For the text-containing cell, return its midpoint in [X, Y] coordinate format. 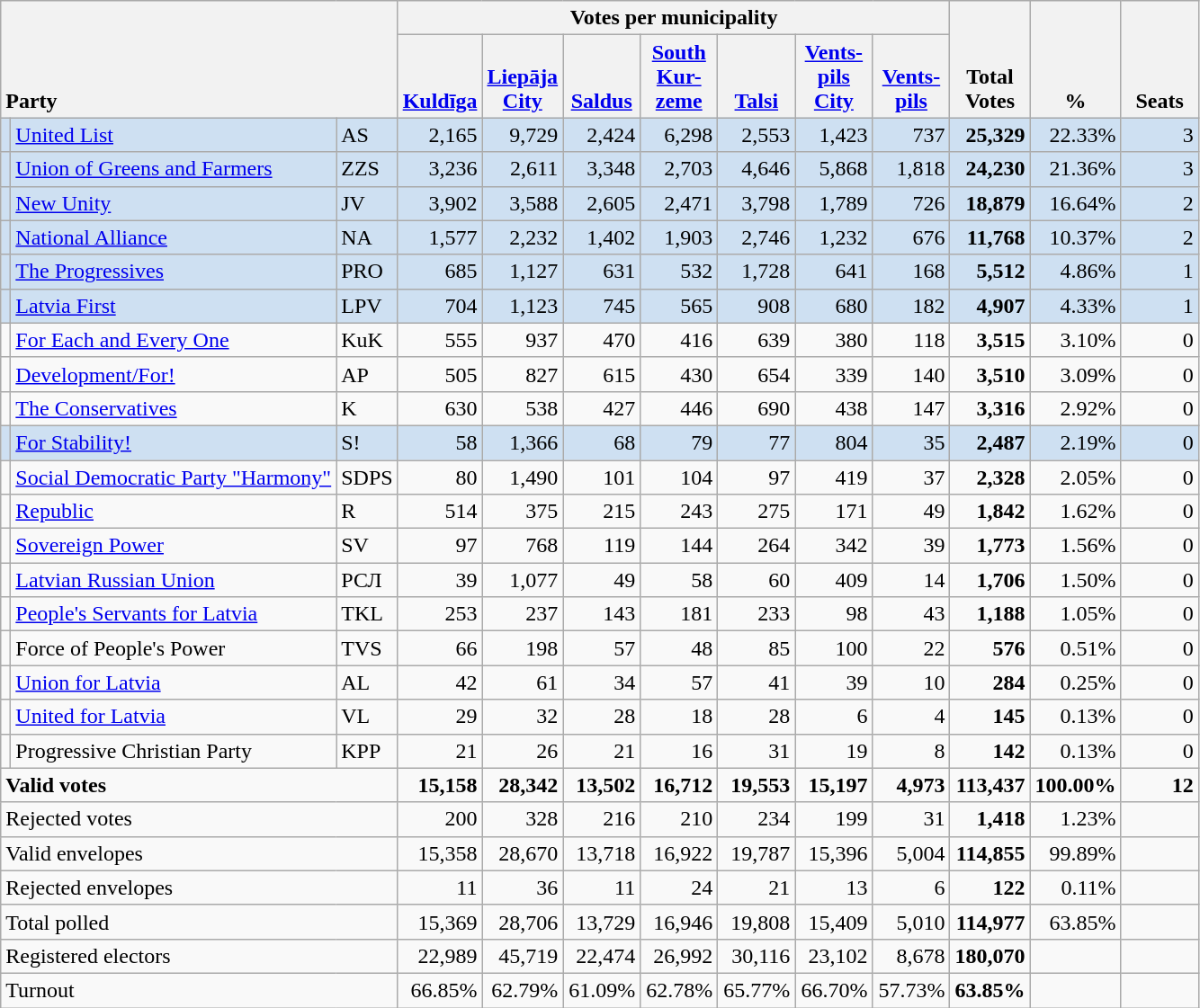
2.05% [1076, 477]
615 [602, 374]
114,977 [990, 922]
147 [911, 408]
68 [602, 442]
15,158 [440, 785]
199 [834, 819]
1,789 [834, 203]
65.77% [757, 990]
1,188 [990, 614]
10.37% [1076, 237]
1,903 [679, 237]
198 [523, 648]
430 [679, 374]
TKL [367, 614]
2,471 [679, 203]
690 [757, 408]
Registered electors [200, 956]
United List [174, 135]
264 [757, 546]
13,729 [602, 922]
654 [757, 374]
Latvian Russian Union [174, 580]
Talsi [757, 76]
TVS [367, 648]
514 [440, 512]
1,490 [523, 477]
62.79% [523, 990]
339 [834, 374]
704 [440, 306]
98 [834, 614]
15,358 [440, 853]
171 [834, 512]
15,409 [834, 922]
42 [440, 682]
77 [757, 442]
375 [523, 512]
AS [367, 135]
66 [440, 648]
Republic [174, 512]
1,706 [990, 580]
1.56% [1076, 546]
99.89% [1076, 853]
328 [523, 819]
680 [834, 306]
9,729 [523, 135]
24 [679, 888]
34 [602, 682]
1,773 [990, 546]
119 [602, 546]
Total Votes [990, 59]
630 [440, 408]
28,670 [523, 853]
PRO [367, 272]
28,706 [523, 922]
532 [679, 272]
41 [757, 682]
2,165 [440, 135]
43 [911, 614]
3,798 [757, 203]
For Stability! [174, 442]
LPV [367, 306]
2,553 [757, 135]
Social Democratic Party "Harmony" [174, 477]
13,502 [602, 785]
538 [523, 408]
26 [523, 751]
60 [757, 580]
1,842 [990, 512]
Kuldīga [440, 76]
3,348 [602, 169]
80 [440, 477]
15,197 [834, 785]
0.11% [1076, 888]
Valid votes [200, 785]
Liepāja City [523, 76]
215 [602, 512]
13 [834, 888]
3,515 [990, 340]
122 [990, 888]
237 [523, 614]
144 [679, 546]
3.09% [1076, 374]
0.51% [1076, 648]
Force of People's Power [174, 648]
908 [757, 306]
Sovereign Power [174, 546]
737 [911, 135]
1,402 [602, 237]
100.00% [1076, 785]
Latvia First [174, 306]
Rejected envelopes [200, 888]
16.64% [1076, 203]
275 [757, 512]
36 [523, 888]
SV [367, 546]
1.05% [1076, 614]
113,437 [990, 785]
210 [679, 819]
470 [602, 340]
29 [440, 717]
The Conservatives [174, 408]
768 [523, 546]
NA [367, 237]
11,768 [990, 237]
JV [367, 203]
1,127 [523, 272]
639 [757, 340]
SDPS [367, 477]
937 [523, 340]
1,232 [834, 237]
16 [679, 751]
1.23% [1076, 819]
505 [440, 374]
25,329 [990, 135]
2,703 [679, 169]
22 [911, 648]
Votes per municipality [674, 18]
1,818 [911, 169]
0.25% [1076, 682]
1,366 [523, 442]
19,787 [757, 853]
438 [834, 408]
1,423 [834, 135]
79 [679, 442]
2,611 [523, 169]
804 [834, 442]
The Progressives [174, 272]
5,512 [990, 272]
143 [602, 614]
KPP [367, 751]
13,718 [602, 853]
Saldus [602, 76]
641 [834, 272]
181 [679, 614]
4,646 [757, 169]
3,588 [523, 203]
145 [990, 717]
21.36% [1076, 169]
200 [440, 819]
Progressive Christian Party [174, 751]
New Unity [174, 203]
726 [911, 203]
S! [367, 442]
4,907 [990, 306]
140 [911, 374]
48 [679, 648]
180,070 [990, 956]
182 [911, 306]
35 [911, 442]
100 [834, 648]
142 [990, 751]
2,424 [602, 135]
Seats [1160, 59]
5,010 [911, 922]
Valid envelopes [200, 853]
3,510 [990, 374]
16,922 [679, 853]
2,328 [990, 477]
14 [911, 580]
РСЛ [367, 580]
216 [602, 819]
18,879 [990, 203]
22.33% [1076, 135]
101 [602, 477]
2.92% [1076, 408]
AL [367, 682]
24,230 [990, 169]
15,369 [440, 922]
For Each and Every One [174, 340]
168 [911, 272]
Vents- pils [911, 76]
3.10% [1076, 340]
233 [757, 614]
15,396 [834, 853]
419 [834, 477]
253 [440, 614]
Union of Greens and Farmers [174, 169]
Development/For! [174, 374]
1.50% [1076, 580]
1,123 [523, 306]
3,236 [440, 169]
Union for Latvia [174, 682]
66.70% [834, 990]
16,712 [679, 785]
3,316 [990, 408]
Vents- pils City [834, 76]
National Alliance [174, 237]
555 [440, 340]
People's Servants for Latvia [174, 614]
16,946 [679, 922]
28,342 [523, 785]
234 [757, 819]
284 [990, 682]
85 [757, 648]
342 [834, 546]
32 [523, 717]
5,868 [834, 169]
62.78% [679, 990]
United for Latvia [174, 717]
427 [602, 408]
5,004 [911, 853]
61 [523, 682]
Total polled [200, 922]
4 [911, 717]
66.85% [440, 990]
19 [834, 751]
1,728 [757, 272]
409 [834, 580]
Party [200, 59]
104 [679, 477]
446 [679, 408]
Rejected votes [200, 819]
19,553 [757, 785]
45,719 [523, 956]
1,077 [523, 580]
8,678 [911, 956]
576 [990, 648]
6,298 [679, 135]
114,855 [990, 853]
22,474 [602, 956]
4,973 [911, 785]
685 [440, 272]
19,808 [757, 922]
2,605 [602, 203]
KuK [367, 340]
10 [911, 682]
K [367, 408]
26,992 [679, 956]
23,102 [834, 956]
Turnout [200, 990]
18 [679, 717]
22,989 [440, 956]
37 [911, 477]
2,746 [757, 237]
61.09% [602, 990]
12 [1160, 785]
2,487 [990, 442]
57.73% [911, 990]
2.19% [1076, 442]
565 [679, 306]
VL [367, 717]
4.33% [1076, 306]
243 [679, 512]
AP [367, 374]
1.62% [1076, 512]
631 [602, 272]
380 [834, 340]
2,232 [523, 237]
ZZS [367, 169]
676 [911, 237]
118 [911, 340]
1,577 [440, 237]
745 [602, 306]
30,116 [757, 956]
416 [679, 340]
4.86% [1076, 272]
1,418 [990, 819]
South Kur- zeme [679, 76]
R [367, 512]
3,902 [440, 203]
827 [523, 374]
8 [911, 751]
% [1076, 59]
